Search for the cell housing the specified text and yield its [X, Y] center coordinate. 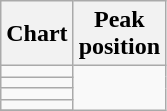
Chart [37, 34]
Peakposition [119, 34]
